From the cell containing the given text, extract its center point as [x, y] coordinate. 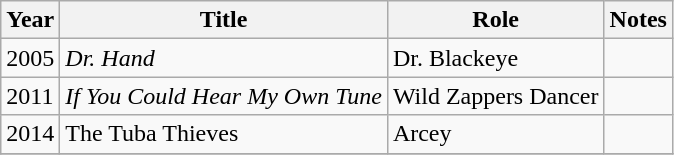
If You Could Hear My Own Tune [224, 96]
Dr. Blackeye [496, 58]
Notes [638, 20]
Title [224, 20]
Arcey [496, 134]
2011 [30, 96]
2005 [30, 58]
Dr. Hand [224, 58]
Year [30, 20]
Wild Zappers Dancer [496, 96]
The Tuba Thieves [224, 134]
Role [496, 20]
2014 [30, 134]
